Output the [X, Y] coordinate of the center of the cell containing the given text.  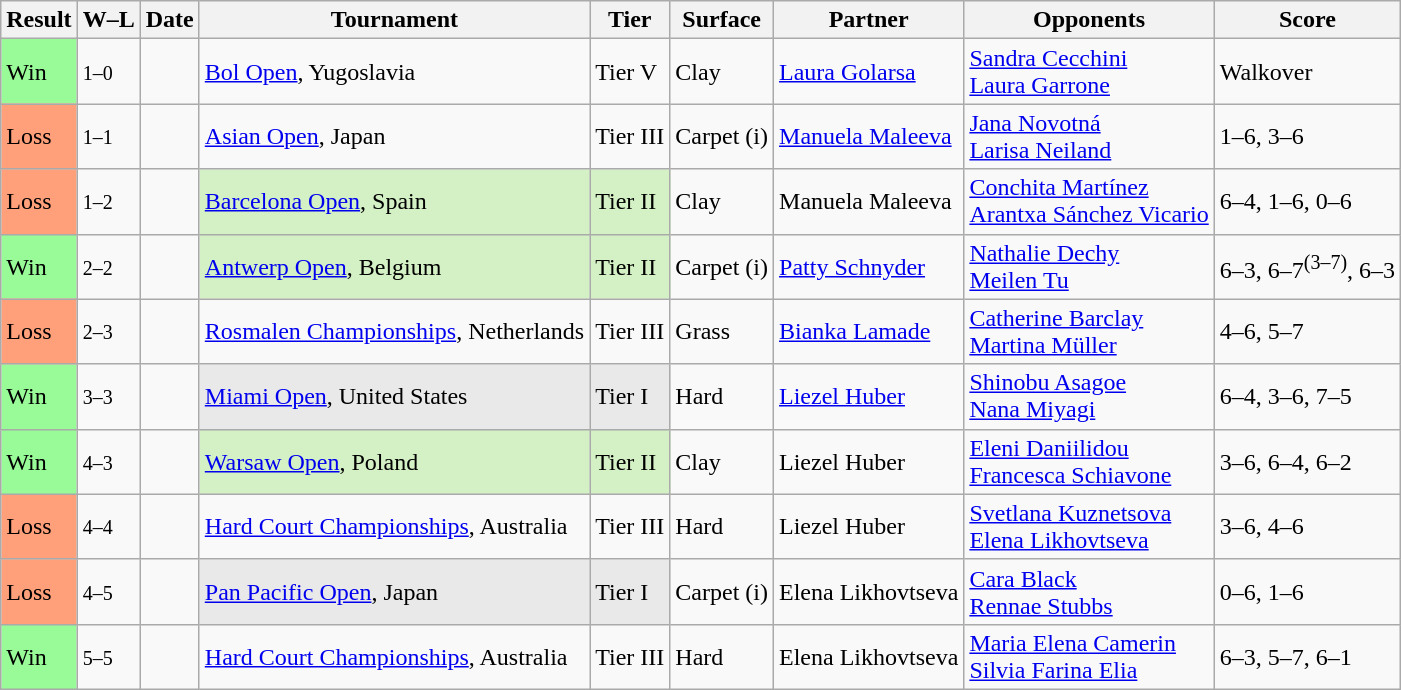
0–6, 1–6 [1307, 592]
Patty Schnyder [869, 266]
Eleni Daniilidou Francesca Schiavone [1089, 462]
4–5 [108, 592]
1–0 [108, 72]
Tier V [630, 72]
Laura Golarsa [869, 72]
3–6, 4–6 [1307, 526]
1–2 [108, 202]
Nathalie Dechy Meilen Tu [1089, 266]
Asian Open, Japan [394, 136]
6–4, 3–6, 7–5 [1307, 396]
Pan Pacific Open, Japan [394, 592]
6–3, 5–7, 6–1 [1307, 656]
Surface [722, 20]
2–2 [108, 266]
Miami Open, United States [394, 396]
1–1 [108, 136]
Jana Novotná Larisa Neiland [1089, 136]
6–3, 6–7(3–7), 6–3 [1307, 266]
Date [170, 20]
Result [39, 20]
Conchita Martínez Arantxa Sánchez Vicario [1089, 202]
4–3 [108, 462]
6–4, 1–6, 0–6 [1307, 202]
Grass [722, 332]
Bol Open, Yugoslavia [394, 72]
Barcelona Open, Spain [394, 202]
1–6, 3–6 [1307, 136]
Catherine Barclay Martina Müller [1089, 332]
Bianka Lamade [869, 332]
Tournament [394, 20]
3–3 [108, 396]
Partner [869, 20]
Sandra Cecchini Laura Garrone [1089, 72]
2–3 [108, 332]
W–L [108, 20]
5–5 [108, 656]
4–4 [108, 526]
Walkover [1307, 72]
Maria Elena Camerin Silvia Farina Elia [1089, 656]
Opponents [1089, 20]
Antwerp Open, Belgium [394, 266]
Shinobu Asagoe Nana Miyagi [1089, 396]
Cara Black Rennae Stubbs [1089, 592]
Tier [630, 20]
4–6, 5–7 [1307, 332]
Score [1307, 20]
Svetlana Kuznetsova Elena Likhovtseva [1089, 526]
Warsaw Open, Poland [394, 462]
3–6, 6–4, 6–2 [1307, 462]
Rosmalen Championships, Netherlands [394, 332]
